Determine the [X, Y] coordinate at the center of the cell enclosing the given text.  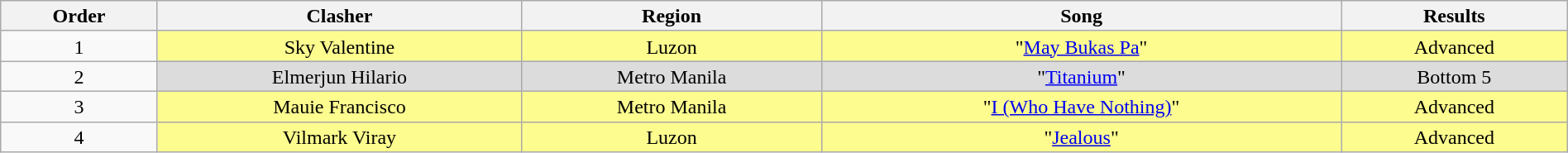
"May Bukas Pa" [1082, 46]
Elmerjun Hilario [339, 76]
Mauie Francisco [339, 106]
4 [79, 137]
Vilmark Viray [339, 137]
Order [79, 17]
"I (Who Have Nothing)" [1082, 106]
Clasher [339, 17]
Sky Valentine [339, 46]
"Titanium" [1082, 76]
Bottom 5 [1455, 76]
Song [1082, 17]
Results [1455, 17]
"Jealous" [1082, 137]
1 [79, 46]
2 [79, 76]
3 [79, 106]
Region [672, 17]
